Find where the given text appears and provide that cell's center as [X, Y] coordinate. 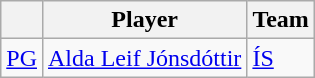
ÍS [281, 58]
Alda Leif Jónsdóttir [144, 58]
Player [144, 20]
Team [281, 20]
PG [22, 58]
